Find where the given text appears and provide that cell's center as [x, y] coordinate. 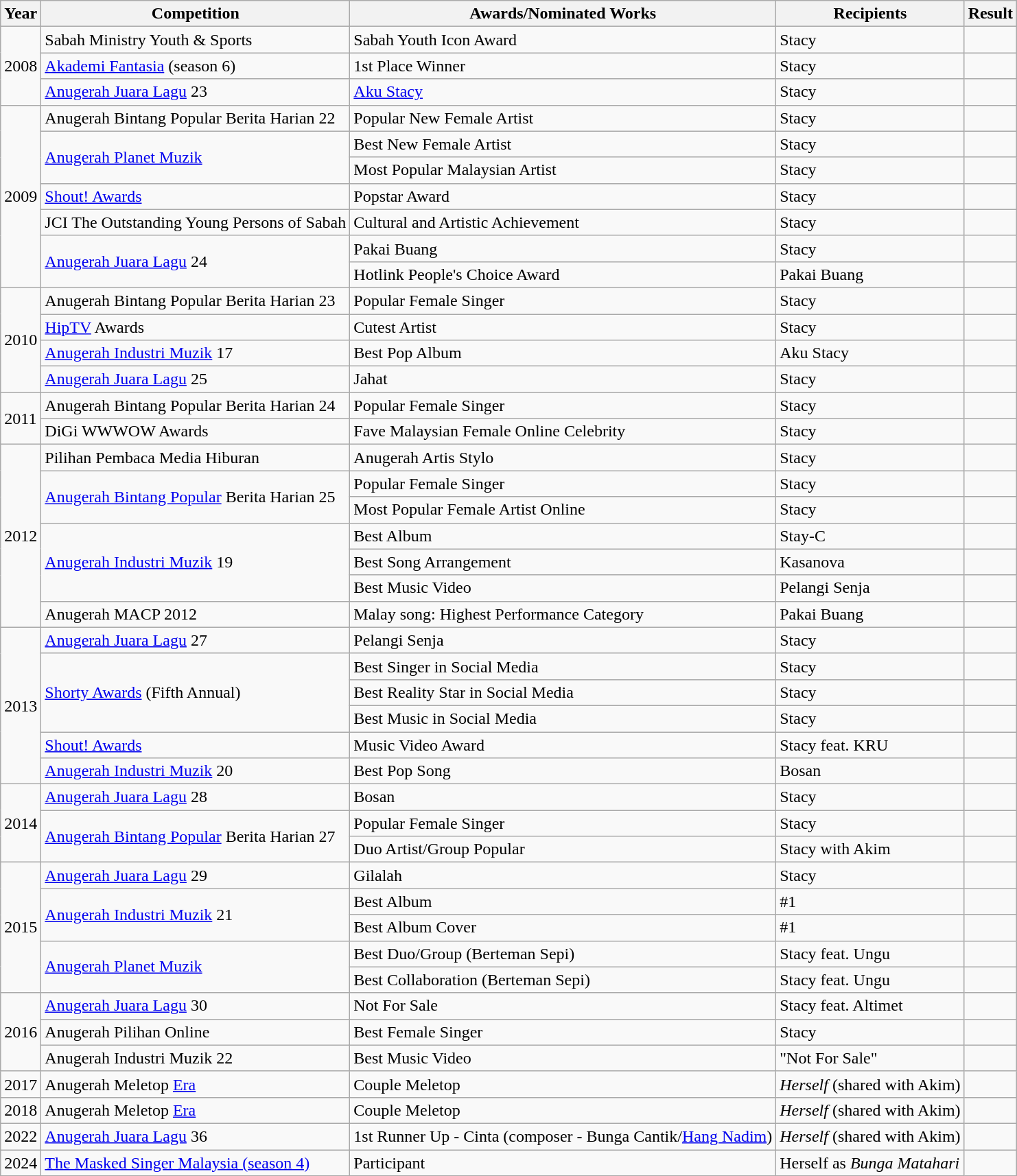
Stacy with Akim [870, 849]
Anugerah Bintang Popular Berita Harian 25 [196, 497]
Awards/Nominated Works [563, 14]
Herself as Bunga Matahari [870, 1163]
2014 [21, 823]
Not For Sale [563, 1006]
Fave Malaysian Female Online Celebrity [563, 432]
2008 [21, 66]
Pilihan Pembaca Media Hiburan [196, 458]
Cultural and Artistic Achievement [563, 222]
Stacy feat. KRU [870, 744]
Anugerah Artis Stylo [563, 458]
Sabah Ministry Youth & Sports [196, 40]
Best Song Arrangement [563, 562]
2011 [21, 419]
Popular New Female Artist [563, 118]
Best Album Cover [563, 928]
2017 [21, 1084]
2015 [21, 928]
Anugerah Industri Muzik 19 [196, 562]
2010 [21, 340]
Year [21, 14]
The Masked Singer Malaysia (season 4) [196, 1163]
Anugerah Juara Lagu 28 [196, 797]
2018 [21, 1110]
Best Duo/Group (Berteman Sepi) [563, 954]
Anugerah Juara Lagu 25 [196, 379]
Participant [563, 1163]
Hotlink People's Choice Award [563, 274]
Shorty Awards (Fifth Annual) [196, 692]
2012 [21, 536]
2009 [21, 196]
Most Popular Female Artist Online [563, 510]
Popstar Award [563, 196]
Akademi Fantasia (season 6) [196, 66]
Malay song: Highest Performance Category [563, 614]
Anugerah Juara Lagu 30 [196, 1006]
2016 [21, 1032]
Best Pop Song [563, 771]
Anugerah Industri Muzik 17 [196, 353]
DiGi WWWOW Awards [196, 432]
Anugerah Bintang Popular Berita Harian 24 [196, 405]
Best Music in Social Media [563, 718]
Anugerah Juara Lagu 23 [196, 92]
Anugerah Industri Muzik 21 [196, 915]
Best Singer in Social Media [563, 666]
Anugerah Industri Muzik 20 [196, 771]
Stacy feat. Altimet [870, 1006]
Duo Artist/Group Popular [563, 849]
"Not For Sale" [870, 1058]
2022 [21, 1136]
Anugerah Juara Lagu 27 [196, 640]
Anugerah Bintang Popular Berita Harian 22 [196, 118]
Music Video Award [563, 744]
2013 [21, 705]
1st Place Winner [563, 66]
Best Collaboration (Berteman Sepi) [563, 980]
Anugerah Juara Lagu 29 [196, 875]
Anugerah Bintang Popular Berita Harian 27 [196, 836]
Anugerah Bintang Popular Berita Harian 23 [196, 301]
Recipients [870, 14]
Anugerah MACP 2012 [196, 614]
Sabah Youth Icon Award [563, 40]
Best Reality Star in Social Media [563, 692]
Anugerah Juara Lagu 24 [196, 261]
Result [990, 14]
Kasanova [870, 562]
HipTV Awards [196, 327]
Best Pop Album [563, 353]
Anugerah Juara Lagu 36 [196, 1136]
Jahat [563, 379]
Stay-C [870, 536]
JCI The Outstanding Young Persons of Sabah [196, 222]
Most Popular Malaysian Artist [563, 170]
Competition [196, 14]
Cutest Artist [563, 327]
2024 [21, 1163]
Best New Female Artist [563, 144]
Anugerah Pilihan Online [196, 1032]
Anugerah Industri Muzik 22 [196, 1058]
1st Runner Up - Cinta (composer - Bunga Cantik/Hang Nadim) [563, 1136]
Gilalah [563, 875]
Best Female Singer [563, 1032]
